Extract the (x, y) coordinate from the center of the cell holding the provided text.  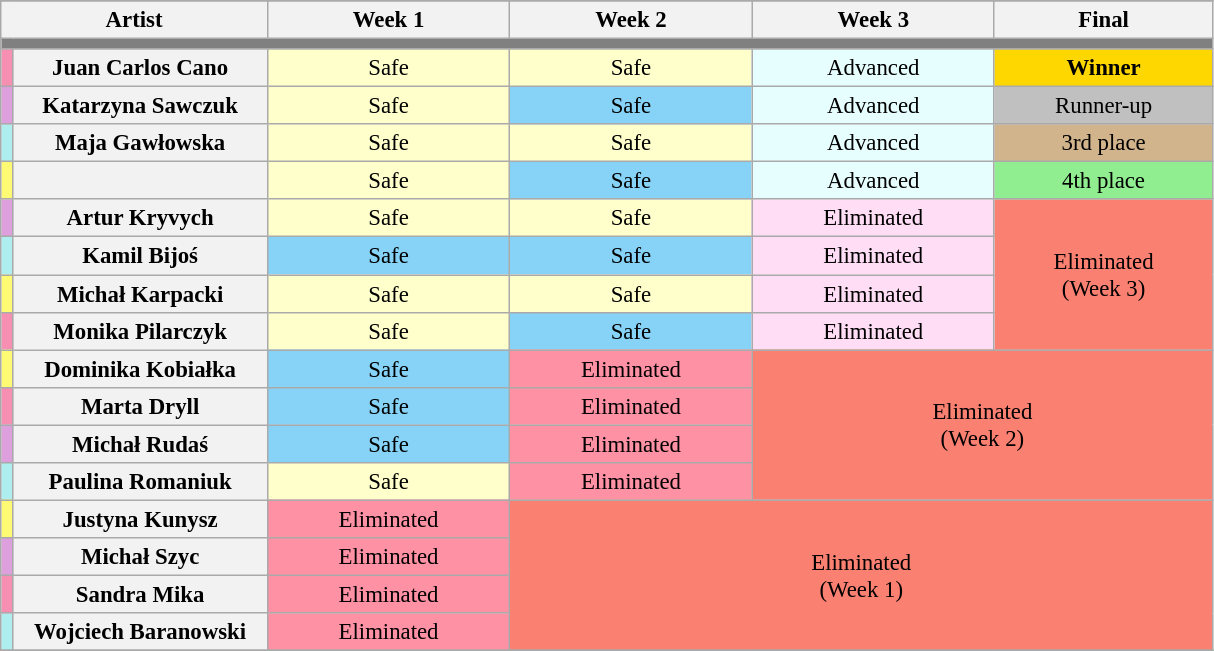
Marta Dryll (140, 406)
Katarzyna Sawczuk (140, 106)
Paulina Romaniuk (140, 482)
3rd place (1103, 143)
Artur Kryvych (140, 219)
Monika Pilarczyk (140, 331)
Justyna Kunysz (140, 519)
Artist (134, 20)
Final (1103, 20)
Week 2 (631, 20)
Michał Karpacki (140, 294)
Michał Szyc (140, 557)
Eliminated(Week 3) (1103, 275)
Wojciech Baranowski (140, 632)
Winner (1103, 68)
Dominika Kobiałka (140, 369)
Juan Carlos Cano (140, 68)
4th place (1103, 181)
Runner-up (1103, 106)
Eliminated(Week 1) (862, 575)
Michał Rudaś (140, 444)
Eliminated(Week 2) (982, 425)
Maja Gawłowska (140, 143)
Sandra Mika (140, 594)
Kamil Bijoś (140, 256)
Week 1 (388, 20)
Week 3 (873, 20)
